Capture the cell that displays the provided text and extract its (x, y) central coordinate. 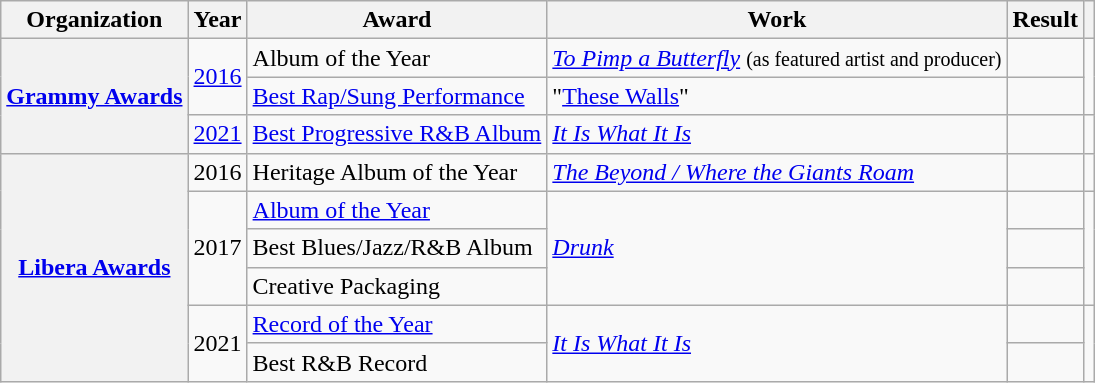
Record of the Year (397, 324)
Creative Packaging (397, 286)
2017 (218, 248)
Best R&B Record (397, 362)
"These Walls" (777, 96)
Grammy Awards (94, 96)
Result (1045, 20)
Best Rap/Sung Performance (397, 96)
Best Blues/Jazz/R&B Album (397, 248)
The Beyond / Where the Giants Roam (777, 172)
To Pimp a Butterfly (as featured artist and producer) (777, 58)
Drunk (777, 248)
Work (777, 20)
Year (218, 20)
Award (397, 20)
Organization (94, 20)
Heritage Album of the Year (397, 172)
Best Progressive R&B Album (397, 134)
Libera Awards (94, 267)
